Return (X, Y) of the center of cell containing provided text 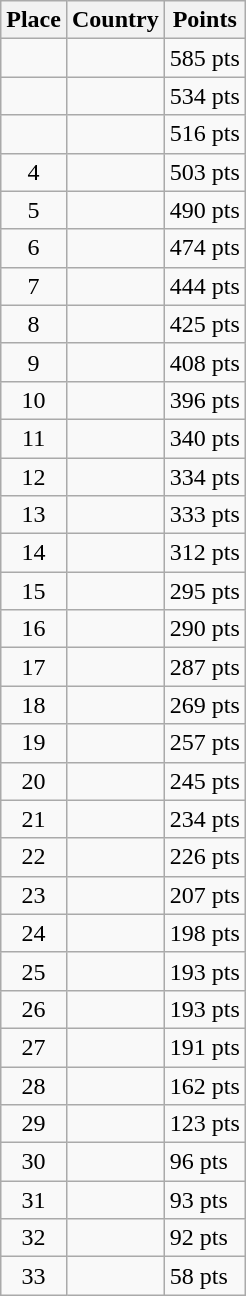
25 (34, 971)
6 (34, 248)
10 (34, 400)
312 pts (204, 553)
58 pts (204, 1276)
340 pts (204, 438)
27 (34, 1047)
333 pts (204, 515)
24 (34, 933)
234 pts (204, 819)
11 (34, 438)
4 (34, 172)
123 pts (204, 1124)
19 (34, 743)
162 pts (204, 1085)
93 pts (204, 1200)
31 (34, 1200)
290 pts (204, 629)
33 (34, 1276)
21 (34, 819)
490 pts (204, 210)
198 pts (204, 933)
8 (34, 324)
13 (34, 515)
28 (34, 1085)
5 (34, 210)
29 (34, 1124)
Country (115, 20)
92 pts (204, 1238)
9 (34, 362)
408 pts (204, 362)
269 pts (204, 705)
474 pts (204, 248)
534 pts (204, 96)
444 pts (204, 286)
96 pts (204, 1162)
12 (34, 477)
425 pts (204, 324)
585 pts (204, 58)
334 pts (204, 477)
23 (34, 895)
17 (34, 667)
7 (34, 286)
295 pts (204, 591)
396 pts (204, 400)
26 (34, 1009)
245 pts (204, 781)
207 pts (204, 895)
516 pts (204, 134)
16 (34, 629)
32 (34, 1238)
18 (34, 705)
14 (34, 553)
20 (34, 781)
287 pts (204, 667)
15 (34, 591)
Points (204, 20)
30 (34, 1162)
257 pts (204, 743)
226 pts (204, 857)
22 (34, 857)
191 pts (204, 1047)
Place (34, 20)
503 pts (204, 172)
